Locate the cell with the specified text and output its (X, Y) center coordinate. 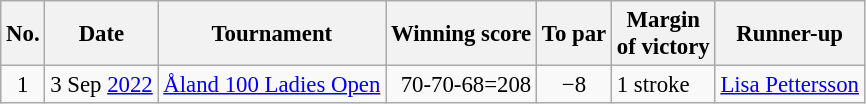
Marginof victory (663, 34)
No. (23, 34)
Tournament (272, 34)
1 stroke (663, 85)
Date (102, 34)
70-70-68=208 (462, 85)
To par (574, 34)
Runner-up (790, 34)
Åland 100 Ladies Open (272, 85)
−8 (574, 85)
Lisa Pettersson (790, 85)
3 Sep 2022 (102, 85)
1 (23, 85)
Winning score (462, 34)
